Identify which cell holds the provided text, then report its [x, y] central coordinate. 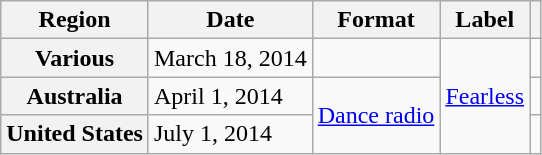
March 18, 2014 [230, 58]
Australia [75, 96]
Format [376, 20]
Region [75, 20]
Dance radio [376, 115]
Various [75, 58]
Fearless [485, 96]
Label [485, 20]
Date [230, 20]
April 1, 2014 [230, 96]
July 1, 2014 [230, 134]
United States [75, 134]
